Determine the [X, Y] coordinate at the center of the cell enclosing the given text.  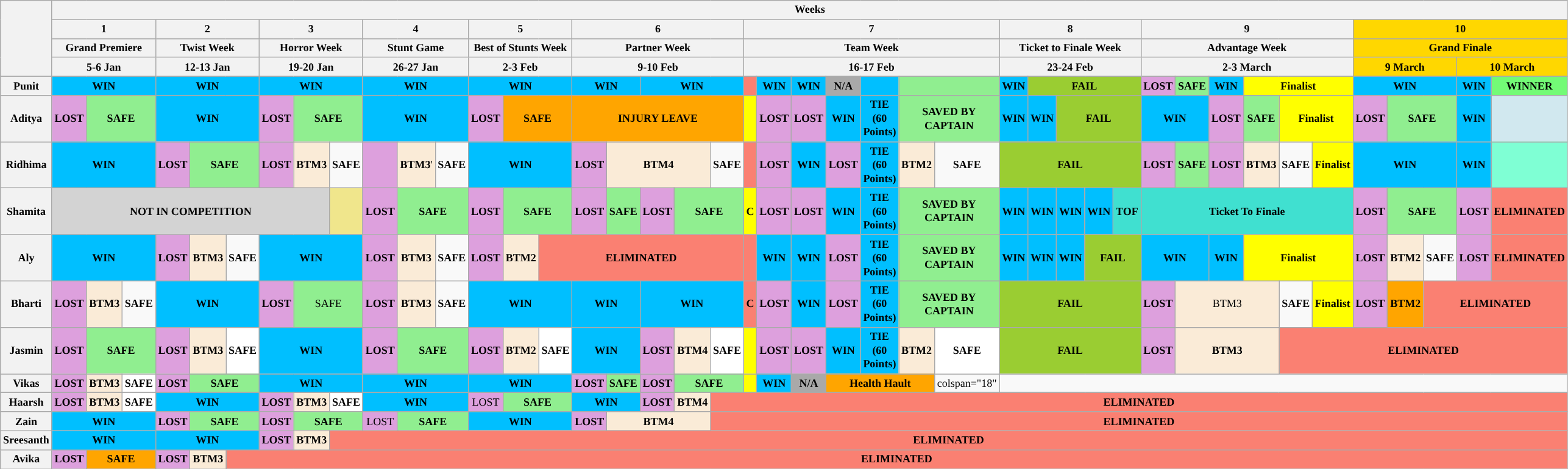
Jasmin [26, 350]
Health Hault [880, 384]
Shamita [26, 211]
5 [520, 29]
Haarsh [26, 402]
26-27 Jan [416, 67]
3 [311, 29]
Partner Week [658, 48]
Best of Stunts Week [520, 48]
8 [1070, 29]
Grand Premiere [104, 48]
Zain [26, 421]
Punit [26, 85]
INJURY LEAVE [658, 119]
Grand Finale [1460, 48]
5-6 Jan [104, 67]
TOF [1127, 211]
Aly [26, 258]
2-3 March [1247, 67]
23-24 Feb [1070, 67]
9-10 Feb [658, 67]
4 [416, 29]
colspan="18" [967, 384]
19-20 Jan [311, 67]
NOT IN COMPETITION [191, 211]
Ticket To Finale [1247, 211]
Ridhima [26, 165]
10 [1460, 29]
10 March [1512, 67]
1 [104, 29]
2 [207, 29]
9 March [1405, 67]
Avika [26, 459]
WINNER [1530, 85]
Weeks [809, 10]
Bharti [26, 304]
Team Week [871, 48]
12-13 Jan [207, 67]
Ticket to Finale Week [1070, 48]
Sreesanth [26, 440]
7 [871, 29]
Twist Week [207, 48]
BTM3' [416, 165]
Aditya [26, 119]
Stunt Game [416, 48]
Vikas [26, 384]
Horror Week [311, 48]
Advantage Week [1247, 48]
9 [1247, 29]
6 [658, 29]
2-3 Feb [520, 67]
16-17 Feb [871, 67]
